Locate the cell with the specified text and output its (X, Y) center coordinate. 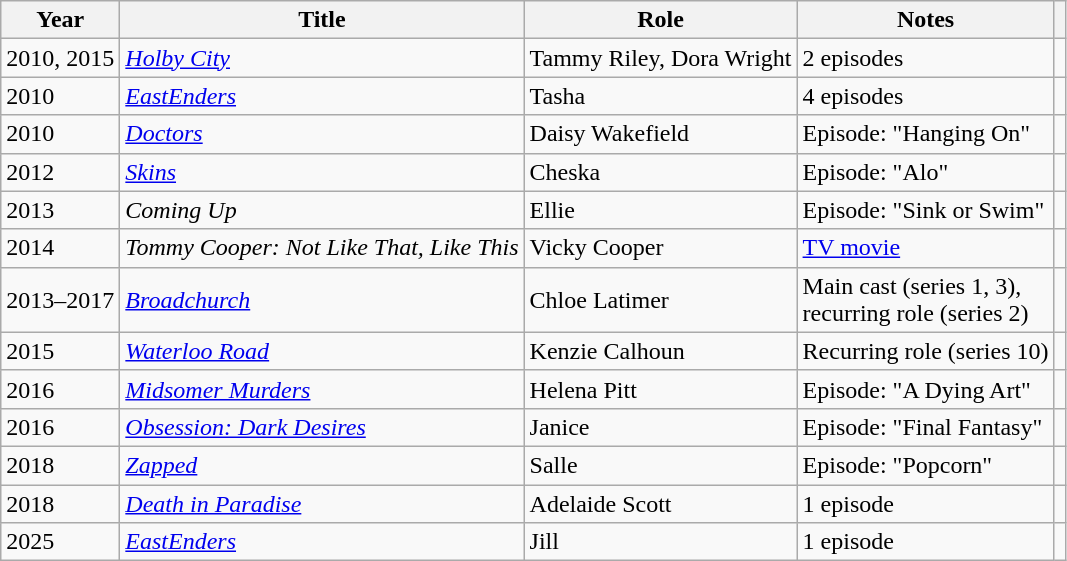
Coming Up (322, 210)
Midsomer Murders (322, 389)
Vicky Cooper (660, 248)
2 episodes (926, 58)
Chloe Latimer (660, 300)
2025 (60, 542)
Tommy Cooper: Not Like That, Like This (322, 248)
Episode: "Final Fantasy" (926, 427)
Helena Pitt (660, 389)
Episode: "A Dying Art" (926, 389)
Obsession: Dark Desires (322, 427)
Main cast (series 1, 3),recurring role (series 2) (926, 300)
Episode: "Alo" (926, 172)
2013 (60, 210)
2013–2017 (60, 300)
Recurring role (series 10) (926, 351)
Notes (926, 20)
Adelaide Scott (660, 503)
Episode: "Hanging On" (926, 134)
Holby City (322, 58)
Episode: "Sink or Swim" (926, 210)
2014 (60, 248)
Janice (660, 427)
Salle (660, 465)
4 episodes (926, 96)
2015 (60, 351)
Title (322, 20)
Episode: "Popcorn" (926, 465)
Role (660, 20)
2010, 2015 (60, 58)
Jill (660, 542)
Zapped (322, 465)
Waterloo Road (322, 351)
Skins (322, 172)
Doctors (322, 134)
Death in Paradise (322, 503)
Cheska (660, 172)
Tammy Riley, Dora Wright (660, 58)
TV movie (926, 248)
Tasha (660, 96)
Daisy Wakefield (660, 134)
Year (60, 20)
Ellie (660, 210)
Kenzie Calhoun (660, 351)
Broadchurch (322, 300)
2012 (60, 172)
